Return [X, Y] of the center of cell containing provided text 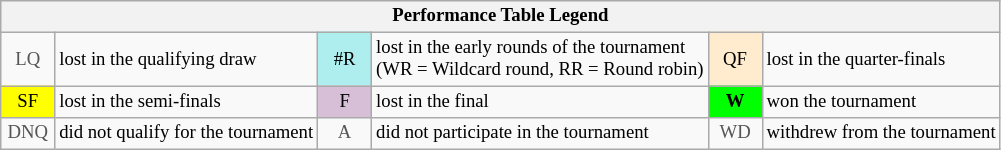
SF [28, 102]
lost in the quarter-finals [881, 60]
A [345, 134]
DNQ [28, 134]
did not participate in the tournament [540, 134]
withdrew from the tournament [881, 134]
F [345, 102]
Performance Table Legend [500, 16]
lost in the qualifying draw [186, 60]
#R [345, 60]
WD [735, 134]
won the tournament [881, 102]
lost in the semi-finals [186, 102]
QF [735, 60]
lost in the early rounds of the tournament(WR = Wildcard round, RR = Round robin) [540, 60]
LQ [28, 60]
W [735, 102]
lost in the final [540, 102]
did not qualify for the tournament [186, 134]
